Return [x, y] of the center of cell containing provided text 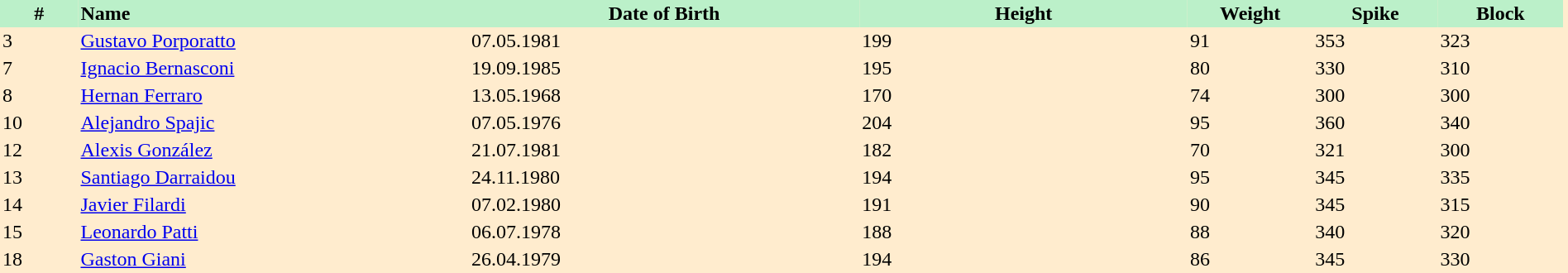
170 [1024, 96]
Date of Birth [664, 13]
# [39, 13]
21.07.1981 [664, 151]
315 [1500, 205]
188 [1024, 232]
Gaston Giani [273, 260]
Alexis González [273, 151]
Ignacio Bernasconi [273, 68]
24.11.1980 [664, 177]
26.04.1979 [664, 260]
Javier Filardi [273, 205]
Leonardo Patti [273, 232]
88 [1250, 232]
12 [39, 151]
195 [1024, 68]
191 [1024, 205]
Spike [1374, 13]
Santiago Darraidou [273, 177]
323 [1500, 41]
182 [1024, 151]
310 [1500, 68]
3 [39, 41]
07.05.1981 [664, 41]
Block [1500, 13]
353 [1374, 41]
86 [1250, 260]
80 [1250, 68]
Weight [1250, 13]
360 [1374, 122]
91 [1250, 41]
335 [1500, 177]
7 [39, 68]
Name [273, 13]
13 [39, 177]
Height [1024, 13]
07.05.1976 [664, 122]
70 [1250, 151]
Gustavo Porporatto [273, 41]
15 [39, 232]
Alejandro Spajic [273, 122]
18 [39, 260]
321 [1374, 151]
06.07.1978 [664, 232]
74 [1250, 96]
19.09.1985 [664, 68]
204 [1024, 122]
8 [39, 96]
10 [39, 122]
07.02.1980 [664, 205]
13.05.1968 [664, 96]
14 [39, 205]
320 [1500, 232]
Hernan Ferraro [273, 96]
90 [1250, 205]
199 [1024, 41]
